Detect which cell encompasses the target text, then output its (x, y) center coordinate. 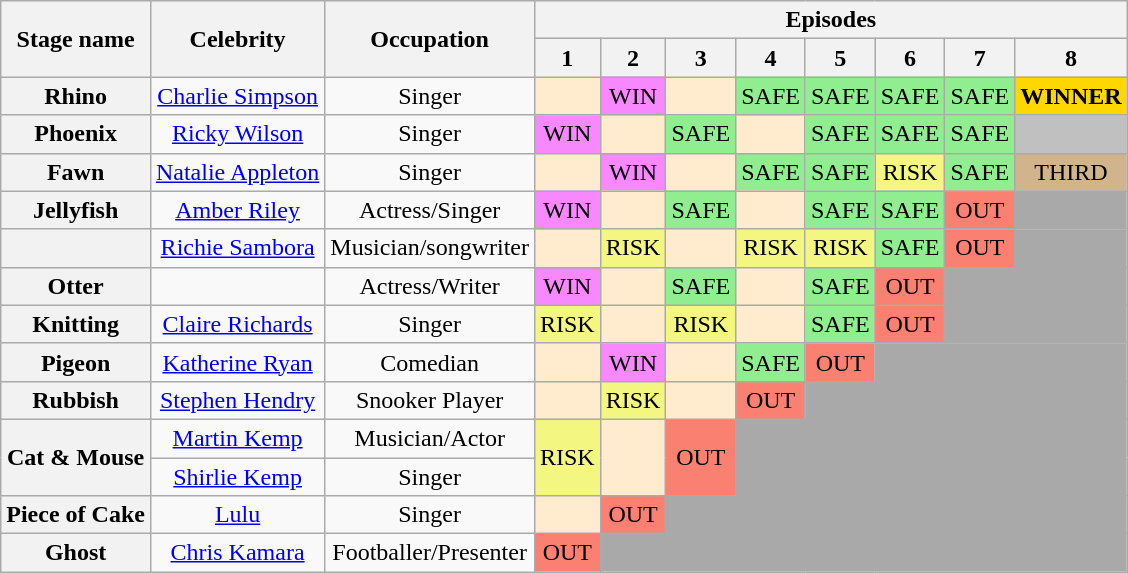
Occupation (430, 39)
Rhino (76, 96)
Shirlie Kemp (237, 477)
Stage name (76, 39)
8 (1071, 58)
Charlie Simpson (237, 96)
5 (840, 58)
Phoenix (76, 134)
Otter (76, 286)
Episodes (830, 20)
Snooker Player (430, 400)
6 (910, 58)
Jellyfish (76, 210)
Lulu (237, 515)
Natalie Appleton (237, 172)
Katherine Ryan (237, 362)
Chris Kamara (237, 553)
Amber Riley (237, 210)
7 (980, 58)
Richie Sambora (237, 248)
Rubbish (76, 400)
Knitting (76, 324)
Celebrity (237, 39)
Actress/Writer (430, 286)
Fawn (76, 172)
Pigeon (76, 362)
Stephen Hendry (237, 400)
Cat & Mouse (76, 457)
Piece of Cake (76, 515)
Musician/songwriter (430, 248)
4 (771, 58)
Musician/Actor (430, 438)
Footballer/Presenter (430, 553)
1 (567, 58)
Comedian (430, 362)
2 (633, 58)
3 (701, 58)
Ghost (76, 553)
WINNER (1071, 96)
Claire Richards (237, 324)
Ricky Wilson (237, 134)
THIRD (1071, 172)
Actress/Singer (430, 210)
Martin Kemp (237, 438)
